Find where the given text appears and provide that cell's center as (X, Y) coordinate. 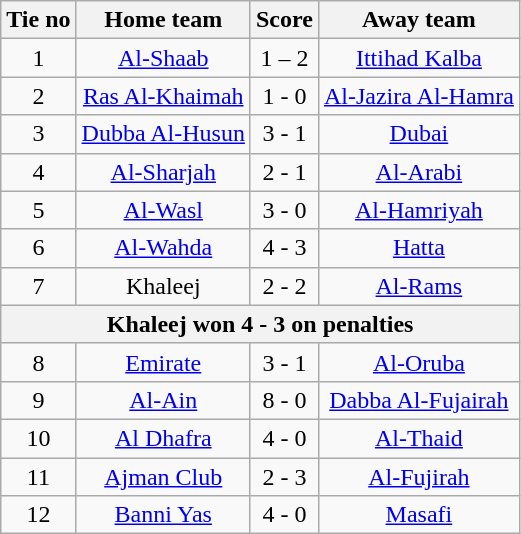
5 (38, 210)
Banni Yas (163, 515)
4 - 3 (284, 248)
2 - 1 (284, 172)
Al Dhafra (163, 438)
Al-Arabi (418, 172)
Dabba Al-Fujairah (418, 400)
Al-Sharjah (163, 172)
Al-Hamriyah (418, 210)
1 (38, 58)
7 (38, 286)
Hatta (418, 248)
Emirate (163, 362)
Away team (418, 20)
Dubba Al-Husun (163, 134)
Ajman Club (163, 477)
9 (38, 400)
Khaleej won 4 - 3 on penalties (260, 324)
Al-Shaab (163, 58)
Al-Wahda (163, 248)
Masafi (418, 515)
Khaleej (163, 286)
1 – 2 (284, 58)
2 - 3 (284, 477)
12 (38, 515)
4 (38, 172)
Ittihad Kalba (418, 58)
Al-Oruba (418, 362)
Ras Al-Khaimah (163, 96)
8 (38, 362)
11 (38, 477)
Dubai (418, 134)
2 (38, 96)
Tie no (38, 20)
Al-Wasl (163, 210)
Score (284, 20)
Home team (163, 20)
Al-Ain (163, 400)
1 - 0 (284, 96)
10 (38, 438)
3 (38, 134)
6 (38, 248)
Al-Fujirah (418, 477)
3 - 0 (284, 210)
Al-Rams (418, 286)
2 - 2 (284, 286)
8 - 0 (284, 400)
Al-Jazira Al-Hamra (418, 96)
Al-Thaid (418, 438)
